Locate the cell with the specified text and output its (X, Y) center coordinate. 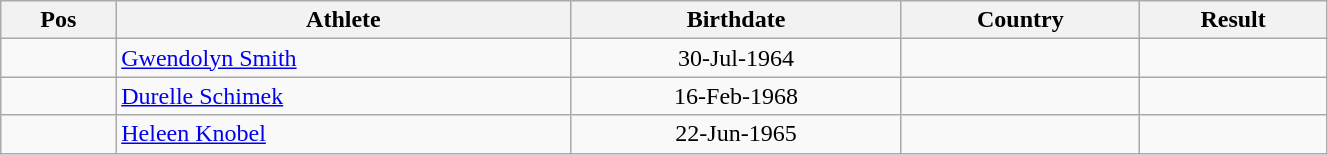
30-Jul-1964 (736, 58)
Heleen Knobel (344, 134)
Durelle Schimek (344, 96)
22-Jun-1965 (736, 134)
Pos (58, 20)
Result (1234, 20)
Country (1020, 20)
Birthdate (736, 20)
Athlete (344, 20)
16-Feb-1968 (736, 96)
Gwendolyn Smith (344, 58)
